Determine the (X, Y) coordinate at the center of the cell enclosing the given text.  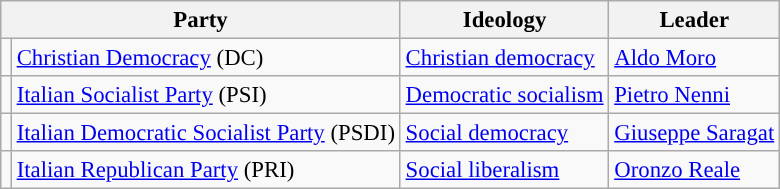
Christian Democracy (DC) (206, 58)
Democratic socialism (504, 95)
Pietro Nenni (694, 95)
Social democracy (504, 133)
Aldo Moro (694, 58)
Social liberalism (504, 170)
Ideology (504, 20)
Leader (694, 20)
Christian democracy (504, 58)
Italian Republican Party (PRI) (206, 170)
Oronzo Reale (694, 170)
Giuseppe Saragat (694, 133)
Italian Democratic Socialist Party (PSDI) (206, 133)
Italian Socialist Party (PSI) (206, 95)
Party (201, 20)
